Output the [x, y] coordinate of the center of the cell containing the given text.  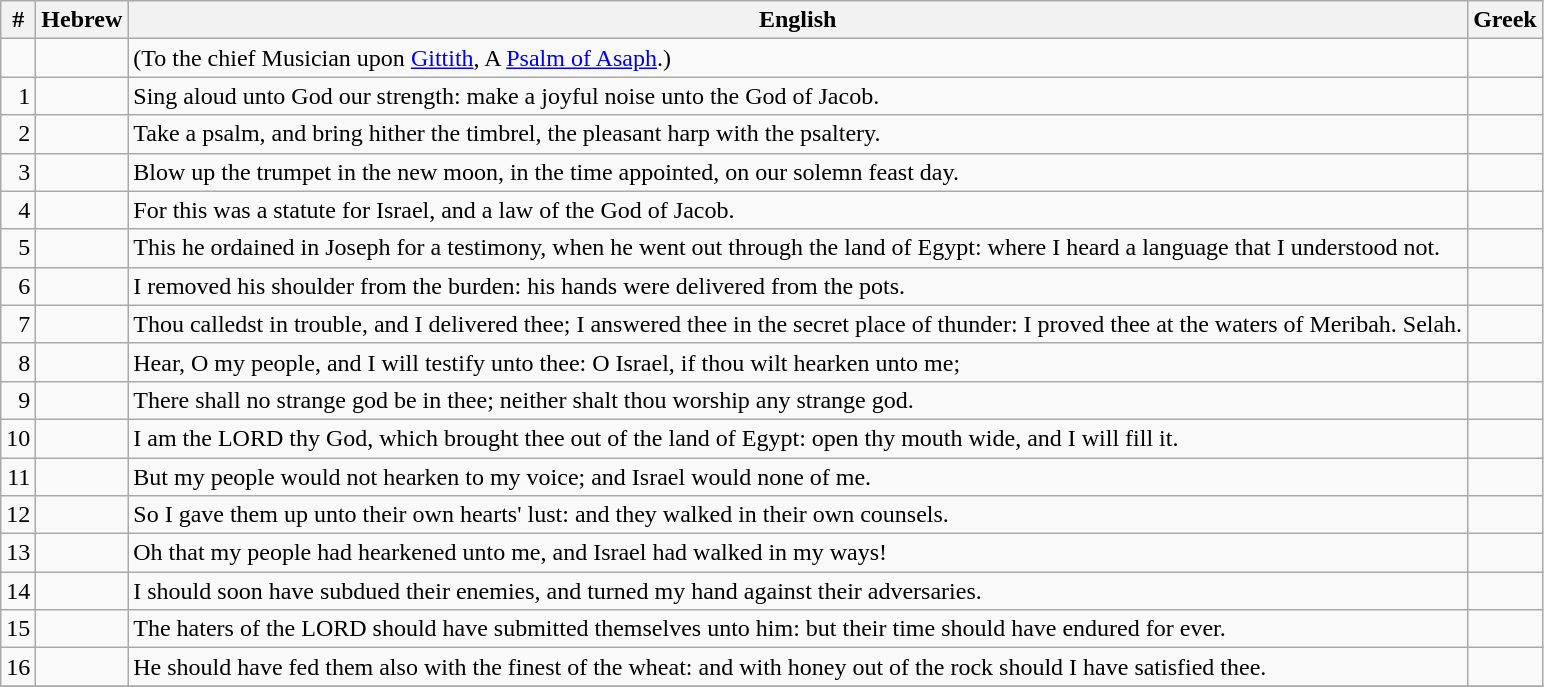
He should have fed them also with the finest of the wheat: and with honey out of the rock should I have satisfied thee. [798, 667]
11 [18, 477]
15 [18, 629]
Hear, O my people, and I will testify unto thee: O Israel, if thou wilt hearken unto me; [798, 362]
# [18, 20]
I am the LORD thy God, which brought thee out of the land of Egypt: open thy mouth wide, and I will fill it. [798, 438]
4 [18, 210]
16 [18, 667]
Hebrew [82, 20]
10 [18, 438]
9 [18, 400]
Thou calledst in trouble, and I delivered thee; I answered thee in the secret place of thunder: I proved thee at the waters of Meribah. Selah. [798, 324]
Sing aloud unto God our strength: make a joyful noise unto the God of Jacob. [798, 96]
So I gave them up unto their own hearts' lust: and they walked in their own counsels. [798, 515]
There shall no strange god be in thee; neither shalt thou worship any strange god. [798, 400]
14 [18, 591]
Blow up the trumpet in the new moon, in the time appointed, on our solemn feast day. [798, 172]
2 [18, 134]
1 [18, 96]
I removed his shoulder from the burden: his hands were delivered from the pots. [798, 286]
7 [18, 324]
13 [18, 553]
This he ordained in Joseph for a testimony, when he went out through the land of Egypt: where I heard a language that I understood not. [798, 248]
6 [18, 286]
Oh that my people had hearkened unto me, and Israel had walked in my ways! [798, 553]
12 [18, 515]
I should soon have subdued their enemies, and turned my hand against their adversaries. [798, 591]
English [798, 20]
Take a psalm, and bring hither the timbrel, the pleasant harp with the psaltery. [798, 134]
(To the chief Musician upon Gittith, A Psalm of Asaph.) [798, 58]
For this was a statute for Israel, and a law of the God of Jacob. [798, 210]
5 [18, 248]
The haters of the LORD should have submitted themselves unto him: but their time should have endured for ever. [798, 629]
But my people would not hearken to my voice; and Israel would none of me. [798, 477]
8 [18, 362]
Greek [1506, 20]
3 [18, 172]
